Find where the given text appears and provide that cell's center as [X, Y] coordinate. 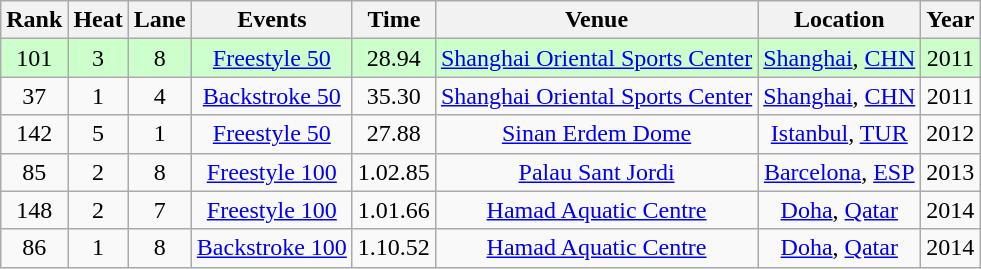
Backstroke 100 [272, 248]
3 [98, 58]
28.94 [394, 58]
4 [160, 96]
2013 [950, 172]
5 [98, 134]
Lane [160, 20]
86 [34, 248]
85 [34, 172]
27.88 [394, 134]
1.02.85 [394, 172]
Barcelona, ESP [840, 172]
Heat [98, 20]
Sinan Erdem Dome [596, 134]
148 [34, 210]
Rank [34, 20]
35.30 [394, 96]
1.01.66 [394, 210]
Istanbul, TUR [840, 134]
37 [34, 96]
Location [840, 20]
1.10.52 [394, 248]
Time [394, 20]
Events [272, 20]
Backstroke 50 [272, 96]
2012 [950, 134]
101 [34, 58]
142 [34, 134]
Venue [596, 20]
Palau Sant Jordi [596, 172]
7 [160, 210]
Year [950, 20]
